Locate the cell with the specified text and output its (X, Y) center coordinate. 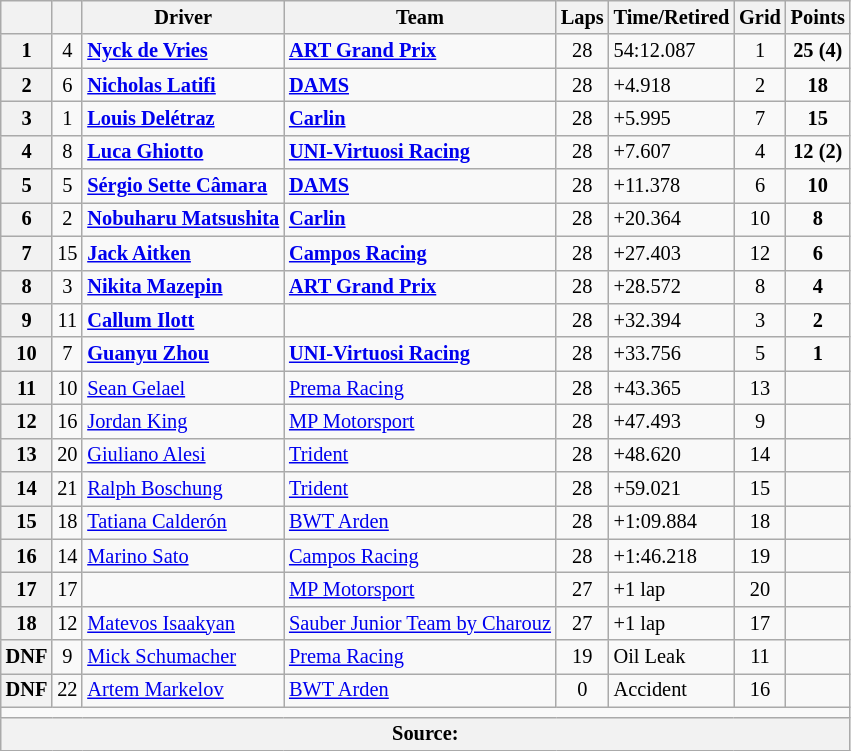
Artem Markelov (183, 690)
Tatiana Calderón (183, 522)
Giuliano Alesi (183, 455)
21 (67, 489)
Callum Ilott (183, 320)
Points (818, 17)
Jordan King (183, 421)
Nicholas Latifi (183, 85)
+20.364 (672, 219)
Guanyu Zhou (183, 354)
Marino Sato (183, 556)
0 (582, 690)
Team (420, 17)
Nikita Mazepin (183, 287)
Luca Ghiotto (183, 152)
+28.572 (672, 287)
+32.394 (672, 320)
Sean Gelael (183, 388)
Nobuharu Matsushita (183, 219)
Grid (760, 17)
+5.995 (672, 118)
Mick Schumacher (183, 657)
54:12.087 (672, 51)
+43.365 (672, 388)
+4.918 (672, 85)
+11.378 (672, 186)
+59.021 (672, 489)
Nyck de Vries (183, 51)
Ralph Boschung (183, 489)
Accident (672, 690)
Oil Leak (672, 657)
22 (67, 690)
+48.620 (672, 455)
Time/Retired (672, 17)
25 (4) (818, 51)
Sauber Junior Team by Charouz (420, 623)
Source: (426, 734)
+1:09.884 (672, 522)
Laps (582, 17)
Jack Aitken (183, 253)
Driver (183, 17)
12 (2) (818, 152)
Sérgio Sette Câmara (183, 186)
+47.493 (672, 421)
Louis Delétraz (183, 118)
+1:46.218 (672, 556)
+33.756 (672, 354)
Matevos Isaakyan (183, 623)
+27.403 (672, 253)
+7.607 (672, 152)
